Return (X, Y) of the center of cell containing provided text 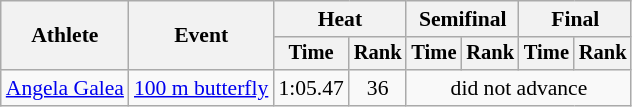
36 (378, 88)
Event (201, 36)
Athlete (65, 36)
Final (575, 19)
100 m butterfly (201, 88)
1:05.47 (310, 88)
did not advance (518, 88)
Semifinal (462, 19)
Heat (340, 19)
Angela Galea (65, 88)
